Identify which cell holds the provided text, then report its (X, Y) central coordinate. 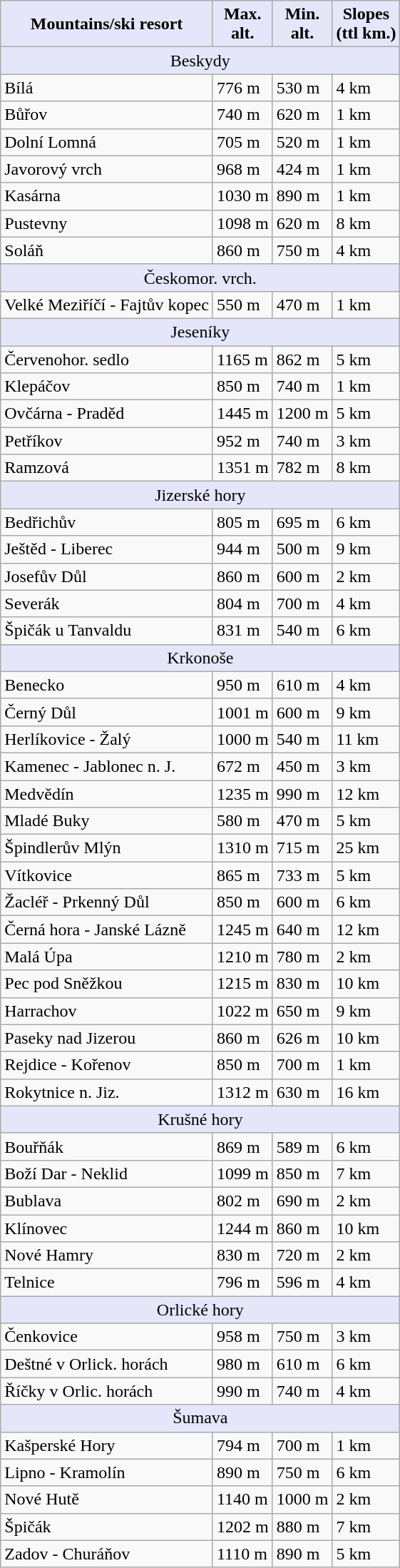
580 m (242, 821)
Max. alt. (242, 24)
865 m (242, 875)
Nové Hutě (107, 1500)
796 m (242, 1283)
Telnice (107, 1283)
Deštné v Orlick. horách (107, 1364)
1165 m (242, 359)
1244 m (242, 1228)
Boží Dar - Neklid (107, 1174)
Josefův Důl (107, 576)
776 m (242, 88)
550 m (242, 305)
650 m (302, 1011)
500 m (302, 549)
831 m (242, 631)
Šumava (200, 1418)
Krkonoše (200, 658)
Pec pod Sněžkou (107, 984)
980 m (242, 1364)
530 m (302, 88)
16 km (366, 1092)
Orlické hory (200, 1310)
Benecko (107, 685)
Pustevny (107, 223)
Říčky v Orlic. horách (107, 1391)
720 m (302, 1256)
1445 m (242, 414)
Beskydy (200, 61)
596 m (302, 1283)
Velké Meziříčí - Fajtův kopec (107, 305)
Kašperské Hory (107, 1445)
Petříkov (107, 441)
424 m (302, 169)
Zadov - Churáňov (107, 1554)
Černý Důl (107, 712)
Javorový vrch (107, 169)
Mladé Buky (107, 821)
968 m (242, 169)
Paseky nad Jizerou (107, 1038)
630 m (302, 1092)
1200 m (302, 414)
520 m (302, 142)
Nové Hamry (107, 1256)
Dolní Lomná (107, 142)
Vítkovice (107, 875)
1110 m (242, 1554)
804 m (242, 604)
805 m (242, 522)
672 m (242, 766)
950 m (242, 685)
Klínovec (107, 1228)
1140 m (242, 1500)
25 km (366, 848)
695 m (302, 522)
Žacléř - Prkenný Důl (107, 902)
1312 m (242, 1092)
Medvědín (107, 794)
11 km (366, 739)
880 m (302, 1527)
1022 m (242, 1011)
Ramzová (107, 468)
Kasárna (107, 196)
Červenohor. sedlo (107, 359)
Čenkovice (107, 1337)
1099 m (242, 1174)
Českomor. vrch. (200, 278)
Špičák u Tanvaldu (107, 631)
Bouřňák (107, 1146)
1001 m (242, 712)
1245 m (242, 930)
Špindlerův Mlýn (107, 848)
1202 m (242, 1527)
952 m (242, 441)
Mountains/ski resort (107, 24)
Rejdice - Kořenov (107, 1065)
Černá hora - Janské Lázně (107, 930)
Ještěd - Liberec (107, 549)
Bublava (107, 1201)
Špičák (107, 1527)
Lipno - Kramolín (107, 1472)
715 m (302, 848)
Bílá (107, 88)
782 m (302, 468)
Slopes(ttl km.) (366, 24)
869 m (242, 1146)
Kamenec - Jablonec n. J. (107, 766)
Bedřichův (107, 522)
Rokytnice n. Jiz. (107, 1092)
958 m (242, 1337)
1215 m (242, 984)
626 m (302, 1038)
Klepáčov (107, 387)
Krušné hory (200, 1119)
589 m (302, 1146)
Severák (107, 604)
944 m (242, 549)
690 m (302, 1201)
705 m (242, 142)
1310 m (242, 848)
1030 m (242, 196)
Soláň (107, 250)
Jizerské hory (200, 495)
1351 m (242, 468)
Jeseníky (200, 332)
780 m (302, 957)
733 m (302, 875)
Harrachov (107, 1011)
1098 m (242, 223)
862 m (302, 359)
1235 m (242, 794)
Bůřov (107, 115)
640 m (302, 930)
802 m (242, 1201)
450 m (302, 766)
Malá Úpa (107, 957)
1210 m (242, 957)
Herlíkovice - Žalý (107, 739)
794 m (242, 1445)
Min.alt. (302, 24)
Ovčárna - Praděd (107, 414)
